Detect which cell encompasses the target text, then output its [x, y] center coordinate. 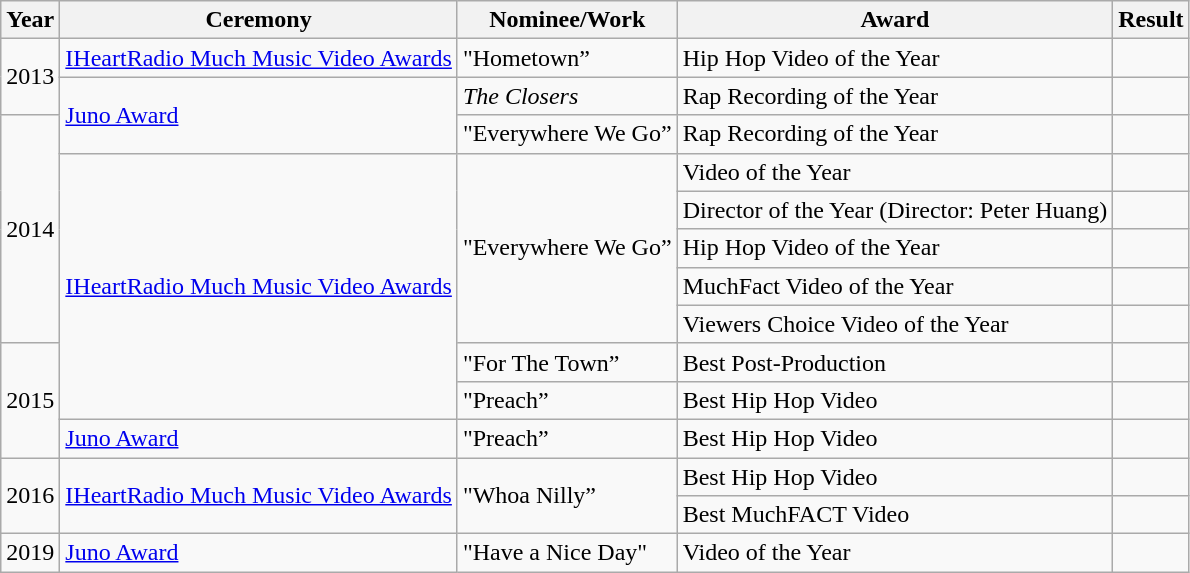
Viewers Choice Video of the Year [895, 324]
Best MuchFACT Video [895, 515]
MuchFact Video of the Year [895, 286]
"Have a Nice Day" [567, 553]
2013 [30, 77]
Award [895, 20]
Result [1151, 20]
"Whoa Nilly” [567, 496]
2016 [30, 496]
2019 [30, 553]
Best Post-Production [895, 362]
"Hometown” [567, 58]
2015 [30, 400]
Nominee/Work [567, 20]
Year [30, 20]
Director of the Year (Director: Peter Huang) [895, 210]
Ceremony [259, 20]
The Closers [567, 96]
2014 [30, 229]
"For The Town” [567, 362]
